Search for the cell housing the specified text and yield its (X, Y) center coordinate. 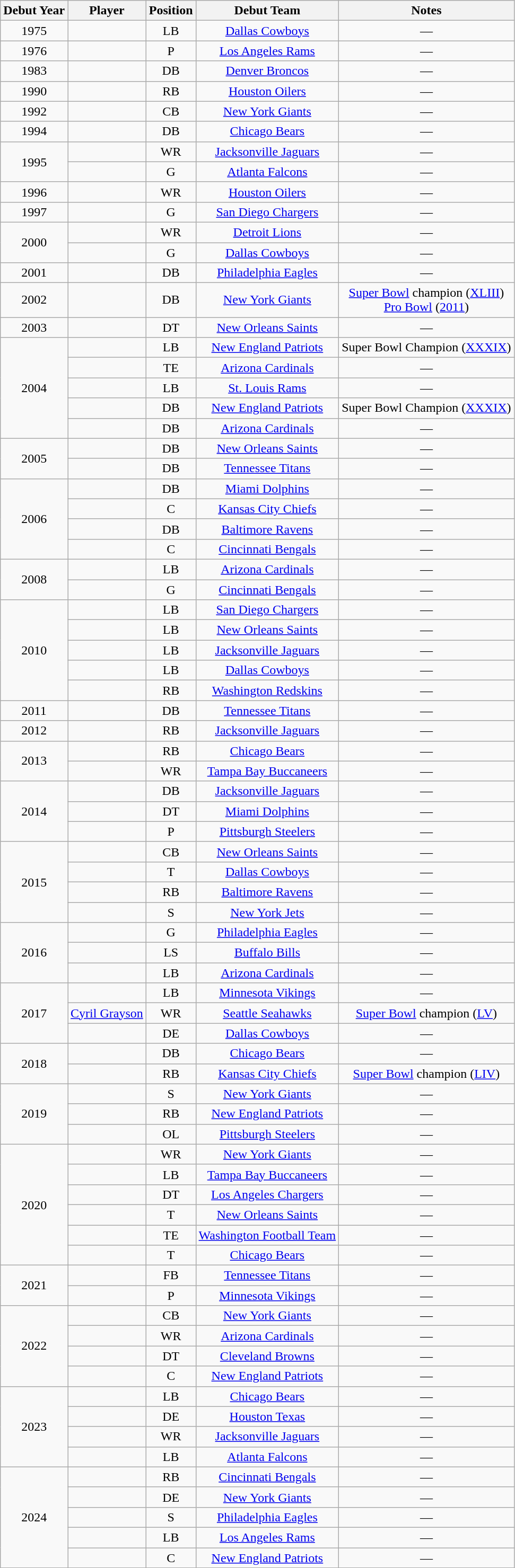
St. Louis Rams (267, 388)
2012 (34, 731)
1990 (34, 91)
2017 (34, 1013)
Houston Texas (267, 1416)
2006 (34, 519)
Cleveland Browns (267, 1356)
2023 (34, 1427)
Seattle Seahawks (267, 1013)
2021 (34, 1286)
Notes (426, 11)
Washington Football Team (267, 1235)
Position (171, 11)
Super Bowl champion (LV) (426, 1013)
2005 (34, 458)
2004 (34, 388)
2016 (34, 953)
Denver Broncos (267, 71)
1975 (34, 31)
2020 (34, 1204)
1994 (34, 131)
Player (107, 11)
Debut Year (34, 11)
New York Jets (267, 912)
Debut Team (267, 11)
LS (171, 953)
1983 (34, 71)
2018 (34, 1064)
Los Angeles Chargers (267, 1194)
2000 (34, 242)
1996 (34, 192)
2002 (34, 300)
1997 (34, 212)
2022 (34, 1346)
2015 (34, 882)
2024 (34, 1517)
Washington Redskins (267, 690)
2001 (34, 273)
Cyril Grayson (107, 1013)
1992 (34, 111)
2011 (34, 711)
Detroit Lions (267, 232)
1995 (34, 162)
2008 (34, 579)
Buffalo Bills (267, 953)
Super Bowl champion (LIV) (426, 1074)
2013 (34, 761)
1976 (34, 51)
Super Bowl champion (XLIII)Pro Bowl (2011) (426, 300)
2014 (34, 811)
2019 (34, 1114)
FB (171, 1275)
2010 (34, 650)
OL (171, 1134)
2003 (34, 327)
